Identify which cell holds the provided text, then report its (x, y) central coordinate. 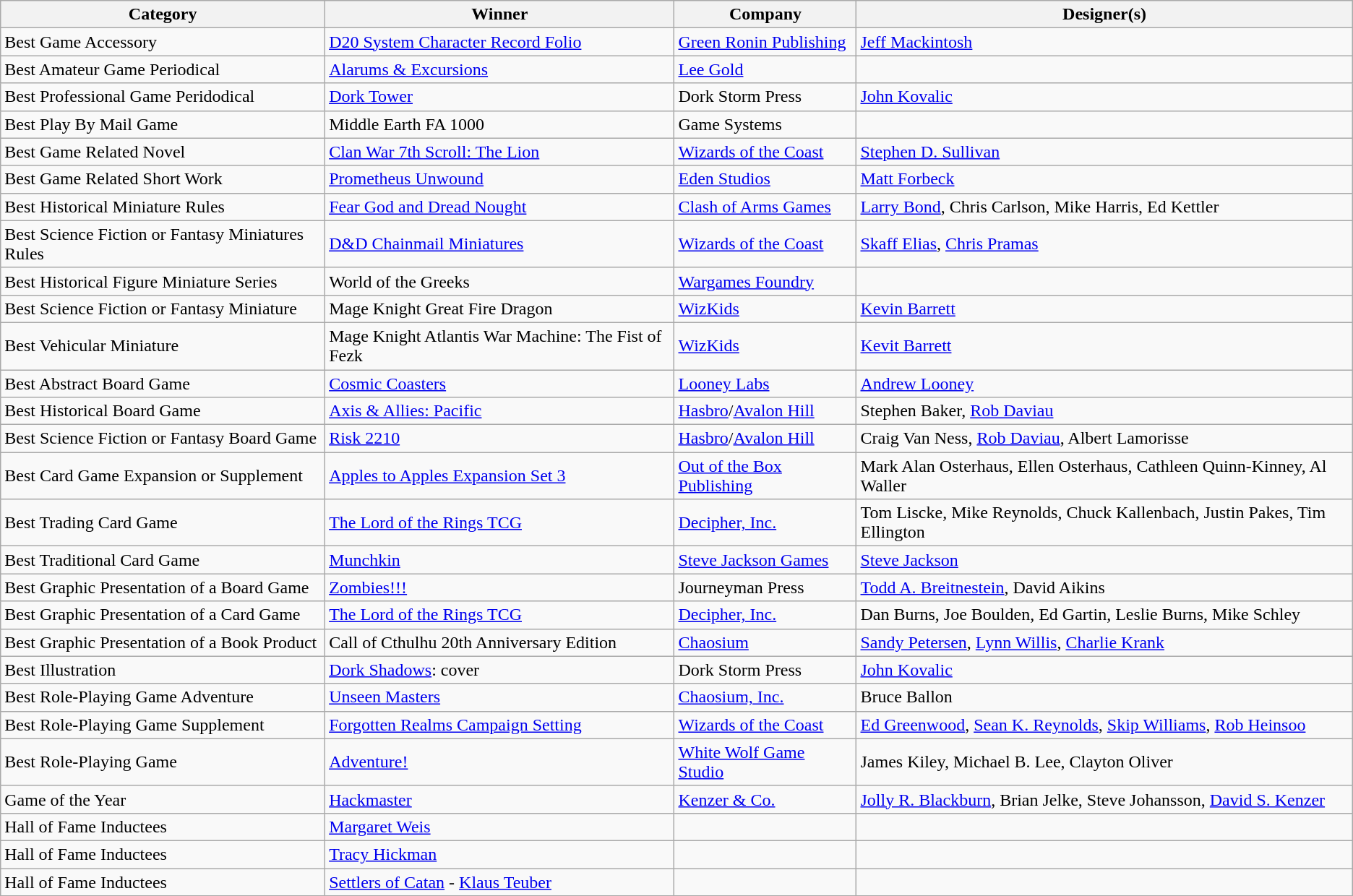
Clan War 7th Scroll: The Lion (500, 152)
Larry Bond, Chris Carlson, Mike Harris, Ed Kettler (1104, 207)
Cosmic Coasters (500, 384)
Apples to Apples Expansion Set 3 (500, 475)
Best Historical Board Game (163, 411)
D&D Chainmail Miniatures (500, 244)
Category (163, 14)
Risk 2210 (500, 439)
Andrew Looney (1104, 384)
Fear God and Dread Nought (500, 207)
Best Graphic Presentation of a Book Product (163, 642)
D20 System Character Record Folio (500, 42)
Best Vehicular Miniature (163, 345)
Best Science Fiction or Fantasy Miniatures Rules (163, 244)
Hackmaster (500, 799)
Middle Earth FA 1000 (500, 124)
Stephen Baker, Rob Daviau (1104, 411)
Best Trading Card Game (163, 523)
Zombies!!! (500, 587)
Mark Alan Osterhaus, Ellen Osterhaus, Cathleen Quinn-Kinney, Al Waller (1104, 475)
Dork Shadows: cover (500, 670)
Best Role-Playing Game (163, 762)
Best Game Accessory (163, 42)
Journeyman Press (765, 587)
Best Game Related Short Work (163, 179)
James Kiley, Michael B. Lee, Clayton Oliver (1104, 762)
Dork Tower (500, 97)
Best Graphic Presentation of a Board Game (163, 587)
Chaosium, Inc. (765, 697)
Best Play By Mail Game (163, 124)
Jolly R. Blackburn, Brian Jelke, Steve Johansson, David S. Kenzer (1104, 799)
Tom Liscke, Mike Reynolds, Chuck Kallenbach, Justin Pakes, Tim Ellington (1104, 523)
Best Illustration (163, 670)
Matt Forbeck (1104, 179)
Mage Knight Great Fire Dragon (500, 309)
Game Systems (765, 124)
Settlers of Catan - Klaus Teuber (500, 882)
Sandy Petersen, Lynn Willis, Charlie Krank (1104, 642)
Dan Burns, Joe Boulden, Ed Gartin, Leslie Burns, Mike Schley (1104, 615)
White Wolf Game Studio (765, 762)
Best Historical Miniature Rules (163, 207)
Winner (500, 14)
Best Historical Figure Miniature Series (163, 281)
Bruce Ballon (1104, 697)
Best Abstract Board Game (163, 384)
Mage Knight Atlantis War Machine: The Fist of Fezk (500, 345)
Adventure! (500, 762)
Munchkin (500, 560)
Green Ronin Publishing (765, 42)
Designer(s) (1104, 14)
Todd A. Breitnestein, David Aikins (1104, 587)
Kevit Barrett (1104, 345)
Game of the Year (163, 799)
Tracy Hickman (500, 854)
Unseen Masters (500, 697)
Lee Gold (765, 69)
Best Role-Playing Game Supplement (163, 725)
Best Amateur Game Periodical (163, 69)
Ed Greenwood, Sean K. Reynolds, Skip Williams, Rob Heinsoo (1104, 725)
Steve Jackson (1104, 560)
Best Card Game Expansion or Supplement (163, 475)
Chaosium (765, 642)
Out of the Box Publishing (765, 475)
Stephen D. Sullivan (1104, 152)
Craig Van Ness, Rob Daviau, Albert Lamorisse (1104, 439)
Company (765, 14)
Steve Jackson Games (765, 560)
Kevin Barrett (1104, 309)
Looney Labs (765, 384)
Axis & Allies: Pacific (500, 411)
Best Traditional Card Game (163, 560)
Best Role-Playing Game Adventure (163, 697)
Forgotten Realms Campaign Setting (500, 725)
Eden Studios (765, 179)
World of the Greeks (500, 281)
Alarums & Excursions (500, 69)
Clash of Arms Games (765, 207)
Skaff Elias, Chris Pramas (1104, 244)
Margaret Weis (500, 827)
Best Professional Game Peridodical (163, 97)
Prometheus Unwound (500, 179)
Best Game Related Novel (163, 152)
Kenzer & Co. (765, 799)
Best Graphic Presentation of a Card Game (163, 615)
Jeff Mackintosh (1104, 42)
Call of Cthulhu 20th Anniversary Edition (500, 642)
Wargames Foundry (765, 281)
Best Science Fiction or Fantasy Board Game (163, 439)
Best Science Fiction or Fantasy Miniature (163, 309)
